Search for the cell housing the specified text and yield its [X, Y] center coordinate. 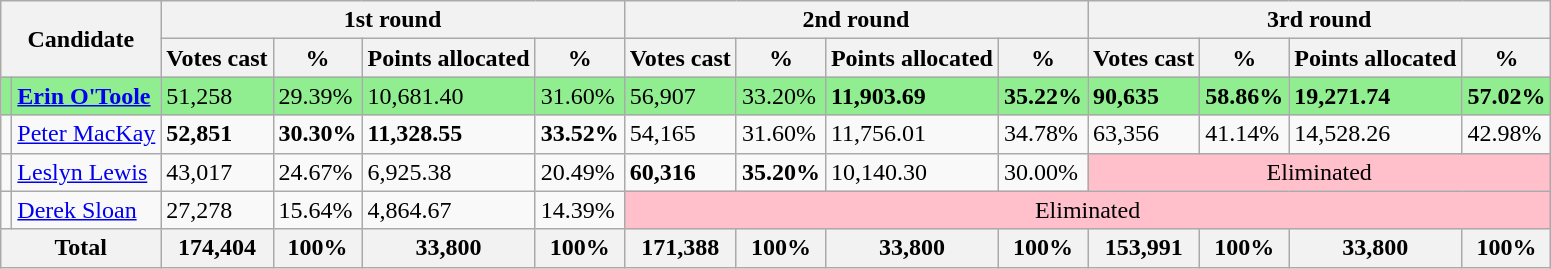
1st round [392, 20]
Peter MacKay [86, 134]
3rd round [1320, 20]
174,404 [217, 248]
6,925.38 [448, 172]
Total [81, 248]
54,165 [680, 134]
35.20% [780, 172]
51,258 [217, 96]
63,356 [1144, 134]
15.64% [318, 210]
Derek Sloan [86, 210]
60,316 [680, 172]
Erin O'Toole [86, 96]
90,635 [1144, 96]
33.20% [780, 96]
11,328.55 [448, 134]
29.39% [318, 96]
42.98% [1506, 134]
41.14% [1244, 134]
19,271.74 [1376, 96]
14.39% [580, 210]
Leslyn Lewis [86, 172]
10,681.40 [448, 96]
27,278 [217, 210]
24.67% [318, 172]
20.49% [580, 172]
33.52% [580, 134]
34.78% [1042, 134]
Candidate [81, 39]
30.00% [1042, 172]
171,388 [680, 248]
10,140.30 [912, 172]
11,756.01 [912, 134]
4,864.67 [448, 210]
56,907 [680, 96]
30.30% [318, 134]
11,903.69 [912, 96]
153,991 [1144, 248]
52,851 [217, 134]
2nd round [856, 20]
35.22% [1042, 96]
43,017 [217, 172]
57.02% [1506, 96]
58.86% [1244, 96]
14,528.26 [1376, 134]
